Determine the (x, y) coordinate at the center of the cell enclosing the given text.  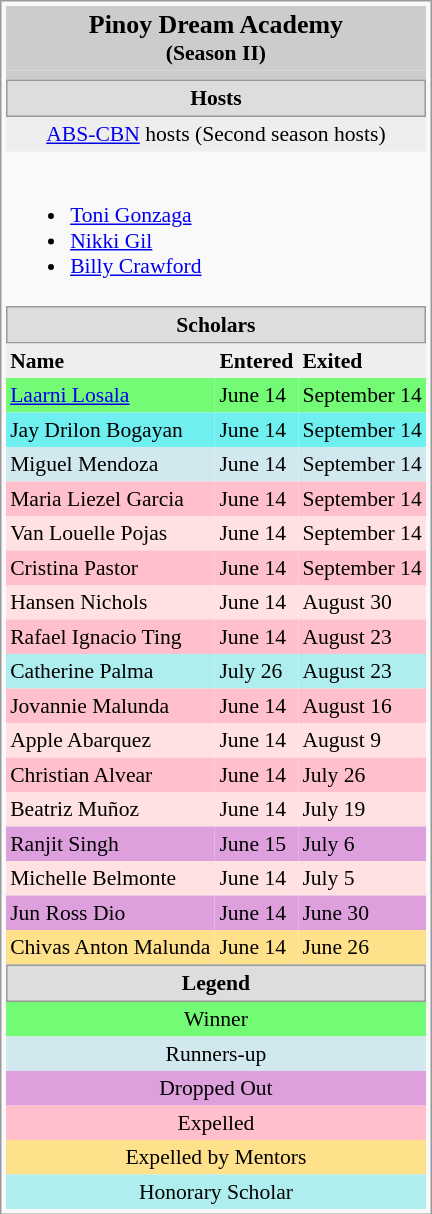
Entered (256, 360)
Jun Ross Dio (110, 912)
June 30 (362, 912)
Legend (216, 983)
August 9 (362, 739)
Jay Drilon Bogayan (110, 429)
Exited (362, 360)
Ranjit Singh (110, 843)
Runners-up (216, 1053)
Hosts (216, 98)
Laarni Losala (110, 394)
ABS-CBN hosts (Second season hosts) (216, 134)
Michelle Belmonte (110, 877)
Expelled by Mentors (216, 1156)
Hansen Nichols (110, 601)
June 15 (256, 843)
Catherine Palma (110, 670)
July 19 (362, 808)
Scholars (216, 324)
Jovannie Malunda (110, 705)
Apple Abarquez (110, 739)
Rafael Ignacio Ting (110, 636)
Cristina Pastor (110, 567)
Name (110, 360)
July 5 (362, 877)
Honorary Scholar (216, 1191)
June 26 (362, 946)
Toni GonzagaNikki GilBilly Crawford (216, 228)
Dropped Out (216, 1087)
Christian Alvear (110, 774)
Chivas Anton Malunda (110, 946)
August 16 (362, 705)
August 30 (362, 601)
Beatriz Muñoz (110, 808)
July 6 (362, 843)
Winner (216, 1018)
Miguel Mendoza (110, 463)
Pinoy Dream Academy(Season II) (216, 38)
Expelled (216, 1122)
Maria Liezel Garcia (110, 498)
Van Louelle Pojas (110, 532)
